Find where the given text appears and provide that cell's center as [X, Y] coordinate. 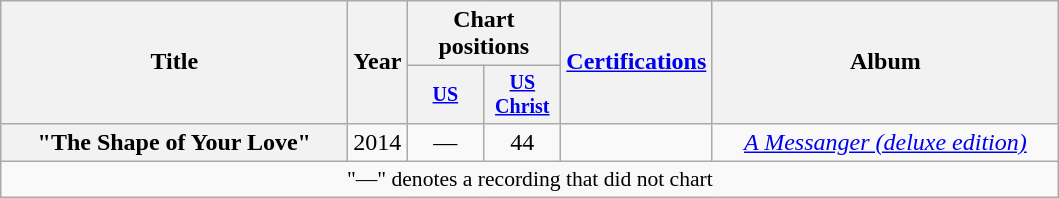
— [446, 142]
"The Shape of Your Love" [174, 142]
2014 [378, 142]
US [446, 94]
Year [378, 62]
44 [522, 142]
Chart positions [484, 34]
Certifications [636, 62]
Album [886, 62]
Title [174, 62]
USChrist [522, 94]
"—" denotes a recording that did not chart [530, 179]
A Messanger (deluxe edition) [886, 142]
